Search for the cell housing the specified text and yield its (x, y) center coordinate. 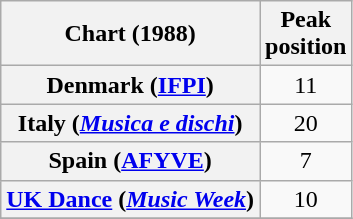
20 (306, 123)
7 (306, 161)
Italy (Musica e dischi) (130, 123)
UK Dance (Music Week) (130, 199)
Spain (AFYVE) (130, 161)
11 (306, 85)
Denmark (IFPI) (130, 85)
Peakposition (306, 34)
10 (306, 199)
Chart (1988) (130, 34)
